Pinpoint the cell where the given text exists, returning its [x, y] midpoint coordinate. 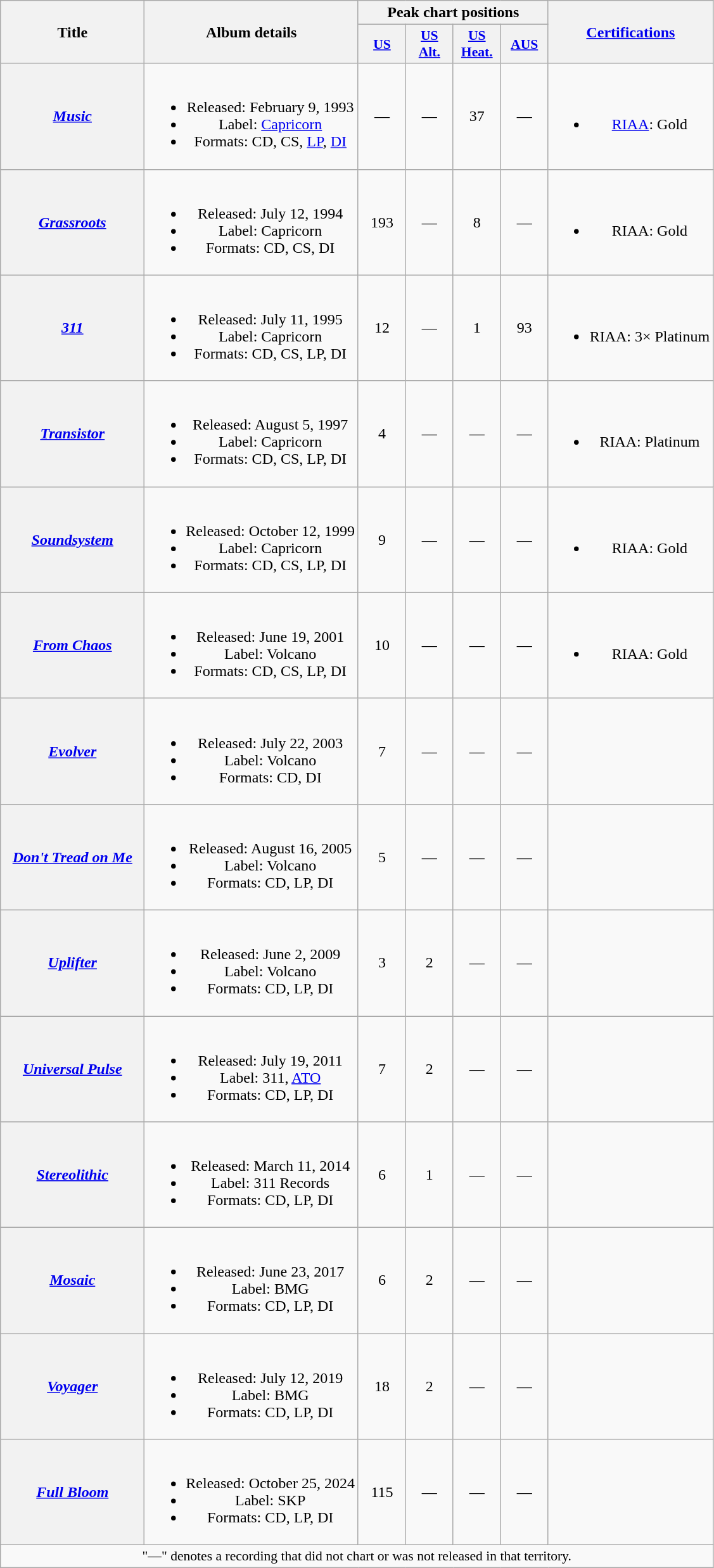
37 [476, 117]
Released: July 22, 2003Label: VolcanoFormats: CD, DI [252, 751]
Certifications [631, 32]
12 [381, 328]
Album details [252, 32]
4 [381, 433]
RIAA: 3× Platinum [631, 328]
Released: March 11, 2014Label: 311 RecordsFormats: CD, LP, DI [252, 1175]
Uplifter [72, 963]
AUS [525, 44]
Released: October 25, 2024Label: SKPFormats: CD, LP, DI [252, 1493]
Released: June 23, 2017Label: BMGFormats: CD, LP, DI [252, 1281]
Released: July 19, 2011Label: 311, ATOFormats: CD, LP, DI [252, 1069]
5 [381, 857]
Released: February 9, 1993Label: CapricornFormats: CD, CS, LP, DI [252, 117]
Title [72, 32]
Released: June 19, 2001Label: VolcanoFormats: CD, CS, LP, DI [252, 645]
RIAA: Platinum [631, 433]
"—" denotes a recording that did not chart or was not released in that territory. [357, 1557]
Released: October 12, 1999Label: CapricornFormats: CD, CS, LP, DI [252, 540]
Evolver [72, 751]
93 [525, 328]
311 [72, 328]
8 [476, 222]
Grassroots [72, 222]
193 [381, 222]
10 [381, 645]
Released: August 5, 1997Label: CapricornFormats: CD, CS, LP, DI [252, 433]
From Chaos [72, 645]
3 [381, 963]
Mosaic [72, 1281]
USHeat. [476, 44]
Full Bloom [72, 1493]
Soundsystem [72, 540]
Stereolithic [72, 1175]
Transistor [72, 433]
Music [72, 117]
USAlt. [430, 44]
18 [381, 1386]
115 [381, 1493]
Released: July 12, 1994Label: CapricornFormats: CD, CS, DI [252, 222]
Don't Tread on Me [72, 857]
Released: July 12, 2019Label: BMGFormats: CD, LP, DI [252, 1386]
US [381, 44]
Peak chart positions [453, 13]
9 [381, 540]
Released: June 2, 2009Label: VolcanoFormats: CD, LP, DI [252, 963]
Released: July 11, 1995Label: CapricornFormats: CD, CS, LP, DI [252, 328]
Voyager [72, 1386]
Released: August 16, 2005Label: VolcanoFormats: CD, LP, DI [252, 857]
Universal Pulse [72, 1069]
